Identify which cell holds the provided text, then report its (x, y) central coordinate. 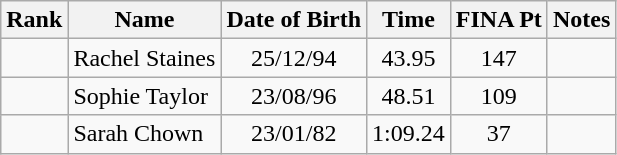
FINA Pt (498, 20)
Time (409, 20)
Rachel Staines (144, 58)
43.95 (409, 58)
Sophie Taylor (144, 96)
23/08/96 (294, 96)
Date of Birth (294, 20)
37 (498, 134)
147 (498, 58)
48.51 (409, 96)
Name (144, 20)
Rank (34, 20)
23/01/82 (294, 134)
Sarah Chown (144, 134)
1:09.24 (409, 134)
109 (498, 96)
25/12/94 (294, 58)
Notes (581, 20)
